Search for the cell housing the specified text and yield its (X, Y) center coordinate. 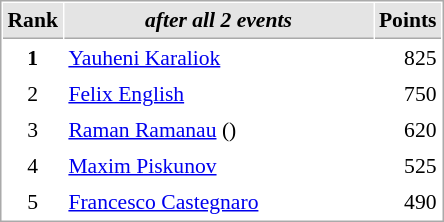
825 (408, 57)
525 (408, 165)
Maxim Piskunov (218, 165)
3 (32, 129)
Raman Ramanau () (218, 129)
Felix English (218, 93)
Points (408, 21)
5 (32, 201)
1 (32, 57)
Rank (32, 21)
Yauheni Karaliok (218, 57)
4 (32, 165)
490 (408, 201)
Francesco Castegnaro (218, 201)
620 (408, 129)
2 (32, 93)
750 (408, 93)
after all 2 events (218, 21)
